Scan for the cell matching the given text and deliver its (x, y) coordinate at center. 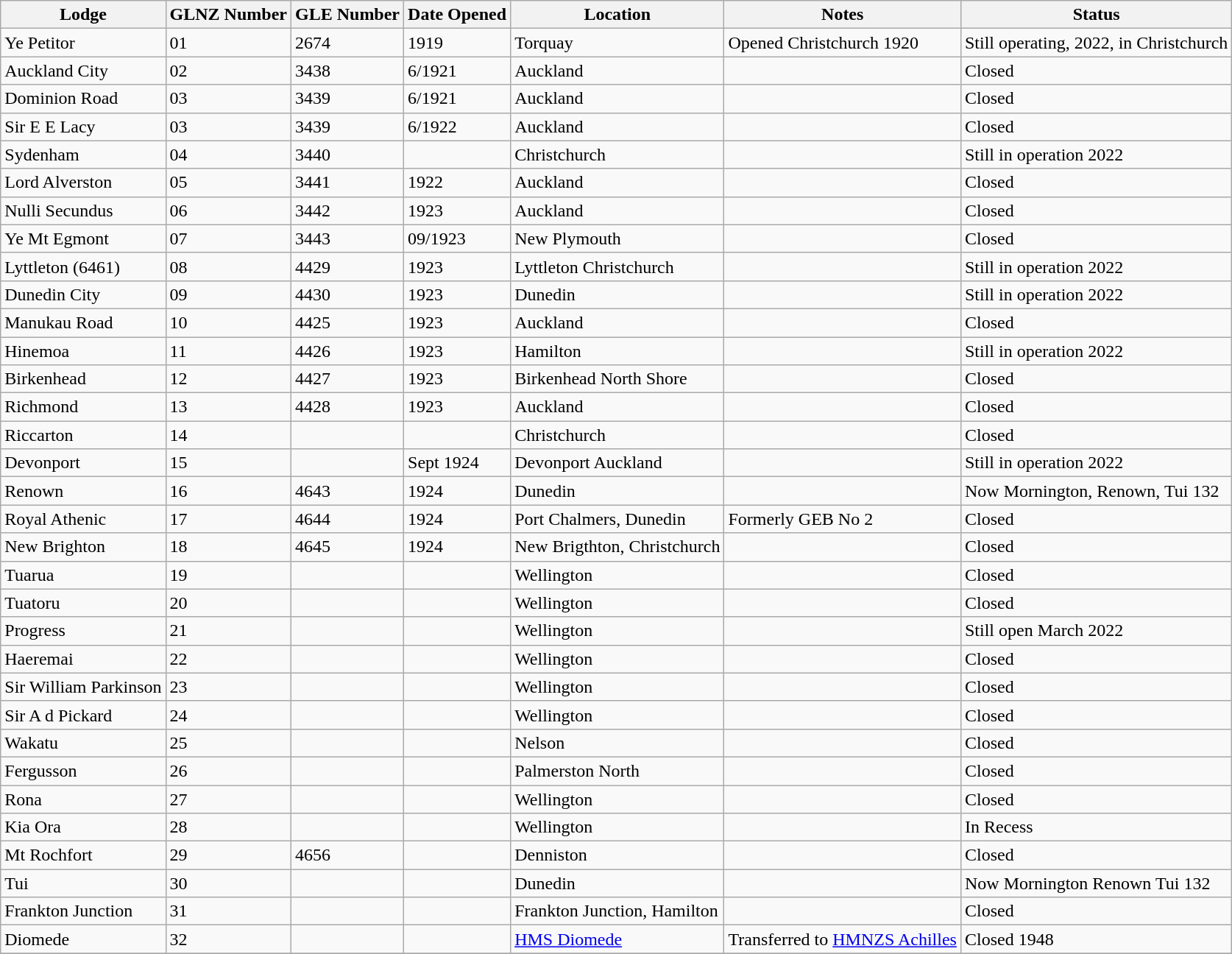
Opened Christchurch 1920 (842, 43)
Frankton Junction, Hamilton (617, 911)
4430 (347, 294)
27 (228, 799)
GLE Number (347, 15)
4645 (347, 547)
02 (228, 71)
11 (228, 351)
Port Chalmers, Dunedin (617, 519)
Palmerston North (617, 771)
04 (228, 155)
Royal Athenic (83, 519)
Rona (83, 799)
4643 (347, 491)
Denniston (617, 855)
Lyttleton Christchurch (617, 266)
24 (228, 715)
19 (228, 575)
Formerly GEB No 2 (842, 519)
26 (228, 771)
05 (228, 183)
22 (228, 659)
Status (1096, 15)
Dominion Road (83, 99)
3442 (347, 211)
New Plymouth (617, 239)
Sept 1924 (458, 463)
Richmond (83, 407)
Torquay (617, 43)
20 (228, 603)
Lodge (83, 15)
HMS Diomede (617, 939)
3441 (347, 183)
32 (228, 939)
Wakatu (83, 743)
3440 (347, 155)
Ye Mt Egmont (83, 239)
Dunedin City (83, 294)
1919 (458, 43)
Sir William Parkinson (83, 687)
6/1922 (458, 127)
Nelson (617, 743)
Kia Ora (83, 827)
Lord Alverston (83, 183)
Devonport Auckland (617, 463)
Tuarua (83, 575)
Devonport (83, 463)
29 (228, 855)
08 (228, 266)
12 (228, 379)
GLNZ Number (228, 15)
Riccarton (83, 435)
21 (228, 631)
Haeremai (83, 659)
28 (228, 827)
In Recess (1096, 827)
Lyttleton (6461) (83, 266)
06 (228, 211)
1922 (458, 183)
25 (228, 743)
17 (228, 519)
New Brighton (83, 547)
Hinemoa (83, 351)
Tuatoru (83, 603)
4427 (347, 379)
14 (228, 435)
10 (228, 322)
Now Mornington Renown Tui 132 (1096, 883)
01 (228, 43)
Sir E E Lacy (83, 127)
4425 (347, 322)
Progress (83, 631)
09/1923 (458, 239)
Mt Rochfort (83, 855)
4644 (347, 519)
Now Mornington, Renown, Tui 132 (1096, 491)
13 (228, 407)
Frankton Junction (83, 911)
30 (228, 883)
Tui (83, 883)
07 (228, 239)
Date Opened (458, 15)
18 (228, 547)
Location (617, 15)
4656 (347, 855)
New Brigthton, Christchurch (617, 547)
Auckland City (83, 71)
09 (228, 294)
2674 (347, 43)
Notes (842, 15)
3438 (347, 71)
16 (228, 491)
Birkenhead North Shore (617, 379)
Birkenhead (83, 379)
Fergusson (83, 771)
Closed 1948 (1096, 939)
15 (228, 463)
3443 (347, 239)
4426 (347, 351)
Still open March 2022 (1096, 631)
4428 (347, 407)
Diomede (83, 939)
Nulli Secundus (83, 211)
Sir A d Pickard (83, 715)
Renown (83, 491)
31 (228, 911)
Hamilton (617, 351)
23 (228, 687)
Transferred to HMNZS Achilles (842, 939)
Manukau Road (83, 322)
Sydenham (83, 155)
Still operating, 2022, in Christchurch (1096, 43)
4429 (347, 266)
Ye Petitor (83, 43)
